From the cell containing the given text, extract its center point as (x, y) coordinate. 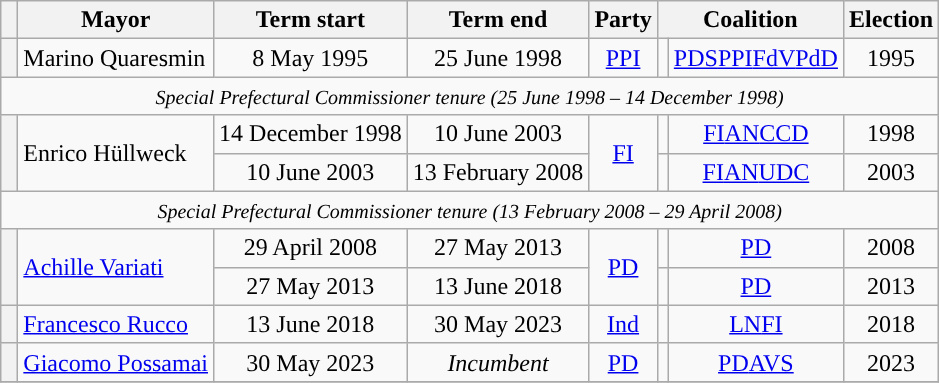
Marino Quaresmin (116, 58)
Election (890, 20)
Coalition (750, 20)
PPI (623, 58)
2003 (890, 172)
Francesco Rucco (116, 324)
2018 (890, 324)
Achille Variati (116, 267)
Special Prefectural Commissioner tenure (13 February 2008 – 29 April 2008) (470, 210)
8 May 1995 (311, 58)
Ind (623, 324)
2013 (890, 286)
FIANCCD (756, 134)
Term end (498, 20)
Enrico Hüllweck (116, 153)
Incumbent (498, 362)
1995 (890, 58)
FIANUDC (756, 172)
PDSPPIFdVPdD (756, 58)
Mayor (116, 20)
Giacomo Possamai (116, 362)
29 April 2008 (311, 248)
13 February 2008 (498, 172)
2023 (890, 362)
Party (623, 20)
Term start (311, 20)
14 December 1998 (311, 134)
FI (623, 153)
1998 (890, 134)
25 June 1998 (498, 58)
PDAVS (756, 362)
Special Prefectural Commissioner tenure (25 June 1998 – 14 December 1998) (470, 96)
2008 (890, 248)
LNFI (756, 324)
